Search for the cell housing the specified text and yield its (X, Y) center coordinate. 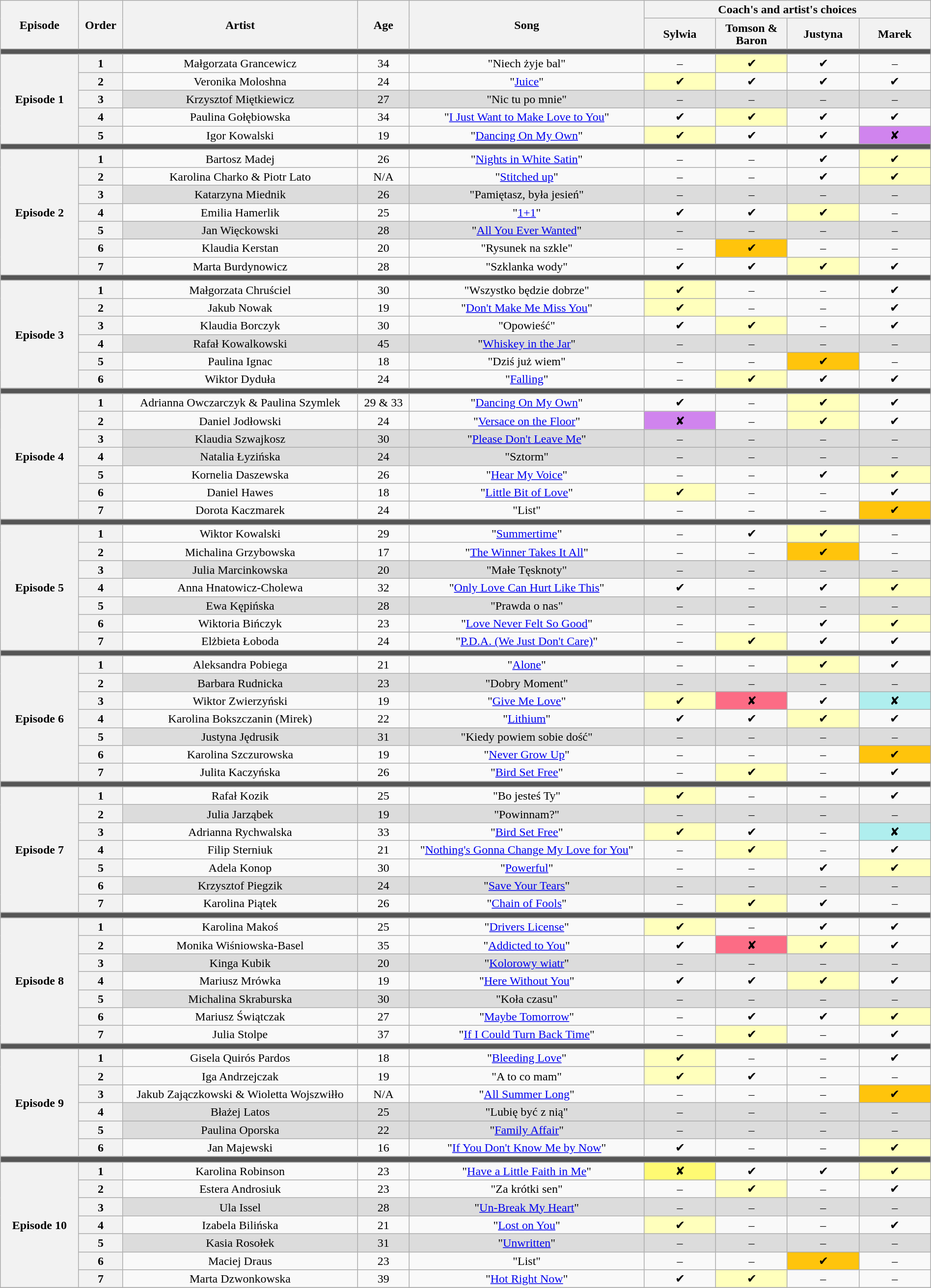
"Sztorm" (527, 456)
"Powerful" (527, 868)
"Juice" (527, 81)
"P.D.A. (We Just Don't Care)" (527, 641)
"Have a Little Faith in Me" (527, 1171)
"Za krótki sen" (527, 1189)
Krzysztof Piegzik (240, 885)
"All You Ever Wanted" (527, 231)
Ewa Kępińska (240, 606)
Izabela Bilińska (240, 1225)
Episode 7 (39, 850)
"Love Never Felt So Good" (527, 623)
Rafał Kowalkowski (240, 344)
"Hot Right Now" (527, 1279)
Gisela Quirós Pardos (240, 1058)
Episode 6 (39, 719)
Tomson & Baron (751, 33)
"Dobry Moment" (527, 682)
"Here Without You" (527, 981)
Wiktor Zwierzyński (240, 701)
Karolina Robinson (240, 1171)
"Family Affair" (527, 1130)
"Rysunek na szkle" (527, 248)
"Whiskey in the Jar" (527, 344)
Karolina Makoś (240, 927)
Daniel Hawes (240, 493)
Episode 1 (39, 99)
"Only Love Can Hurt Like This" (527, 587)
Krzysztof Miętkiewicz (240, 99)
"Unwritten" (527, 1243)
"Dziś już wiem" (527, 361)
"Addicted to You" (527, 944)
Jan Majewski (240, 1148)
"Wszystko będzie dobrze" (527, 290)
Paulina Gołębiowska (240, 117)
"All Summer Long" (527, 1094)
"Maybe Tomorrow" (527, 1017)
Wiktor Dyduła (240, 379)
Karolina Charko & Piotr Lato (240, 177)
Jan Więckowski (240, 231)
Julita Kaczyńska (240, 773)
Estera Androsiuk (240, 1189)
Episode 8 (39, 981)
Katarzyna Miednik (240, 194)
Justyna (823, 33)
Aleksandra Pobiega (240, 665)
Iga Andrzejczak (240, 1076)
Klaudia Kerstan (240, 248)
Marta Burdynowicz (240, 266)
Veronika Moloshna (240, 81)
Kornelia Daszewska (240, 474)
Wiktoria Bińczyk (240, 623)
Klaudia Szwajkosz (240, 439)
"Stitched up" (527, 177)
Karolina Szczurowska (240, 755)
"Lithium" (527, 719)
Igor Kowalski (240, 135)
Julia Jarząbek (240, 814)
Natalia Łyzińska (240, 456)
Julia Marcinkowska (240, 569)
"Hear My Voice" (527, 474)
Michalina Skraburska (240, 998)
"Niech żyje bal" (527, 63)
Rafał Kozik (240, 796)
32 (383, 587)
Barbara Rudnicka (240, 682)
Adela Konop (240, 868)
"Don't Make Me Miss You" (527, 307)
"Kiedy powiem sobie dość" (527, 736)
Ula Issel (240, 1207)
Episode 2 (39, 212)
Adrianna Owczarczyk & Paulina Szymlek (240, 402)
Adrianna Rychwalska (240, 832)
Anna Hnatowicz-Cholewa (240, 587)
"I Just Want to Make Love to You" (527, 117)
Klaudia Borczyk (240, 325)
Episode 3 (39, 334)
"1+1" (527, 212)
Mariusz Świątczak (240, 1017)
Mariusz Mrówka (240, 981)
Sylwia (680, 33)
Kasia Rosołek (240, 1243)
Karolina Bokszczanin (Mirek) (240, 719)
"Opowieść" (527, 325)
"Szklanka wody" (527, 266)
Episode 4 (39, 456)
Justyna Jędrusik (240, 736)
"Chain of Fools" (527, 903)
Jakub Nowak (240, 307)
Emilia Hamerlik (240, 212)
Michalina Grzybowska (240, 552)
Song (527, 25)
Marek (895, 33)
"Please Don't Leave Me" (527, 439)
Filip Sterniuk (240, 849)
"Koła czasu" (527, 998)
"A to co mam" (527, 1076)
33 (383, 832)
Paulina Ignac (240, 361)
"If I Could Turn Back Time" (527, 1035)
"Un-Break My Heart" (527, 1207)
"Nights in White Satin" (527, 158)
Karolina Piątek (240, 903)
Małgorzata Chruściel (240, 290)
Jakub Zajączkowski & Wioletta Wojszwiłło (240, 1094)
Elżbieta Łoboda (240, 641)
Artist (240, 25)
Episode 10 (39, 1225)
"Give Me Love" (527, 701)
Błażej Latos (240, 1111)
Julia Stolpe (240, 1035)
29 & 33 (383, 402)
Order (101, 25)
"Prawda o nas" (527, 606)
"Lubię być z nią" (527, 1111)
Age (383, 25)
"If You Don't Know Me by Now" (527, 1148)
Monika Wiśniowska-Basel (240, 944)
37 (383, 1035)
Daniel Jodłowski (240, 420)
"Summertime" (527, 534)
Bartosz Madej (240, 158)
"Drivers License" (527, 927)
Małgorzata Grancewicz (240, 63)
45 (383, 344)
"Bleeding Love" (527, 1058)
"Little Bit of Love" (527, 493)
"Kolorowy wiatr" (527, 963)
"Falling" (527, 379)
Maciej Draus (240, 1261)
17 (383, 552)
Episode (39, 25)
16 (383, 1148)
Dorota Kaczmarek (240, 510)
"Never Grow Up" (527, 755)
Coach's and artist's choices (787, 10)
"Bo jesteś Ty" (527, 796)
Marta Dzwonkowska (240, 1279)
"Versace on the Floor" (527, 420)
"Save Your Tears" (527, 885)
Episode 9 (39, 1102)
39 (383, 1279)
"Nothing's Gonna Change My Love for You" (527, 849)
"The Winner Takes It All" (527, 552)
Wiktor Kowalski (240, 534)
"Małe Tęsknoty" (527, 569)
"Powinnam?" (527, 814)
"Lost on You" (527, 1225)
"Nic tu po mnie" (527, 99)
Kinga Kubik (240, 963)
Paulina Oporska (240, 1130)
"Pamiętasz, była jesień" (527, 194)
29 (383, 534)
35 (383, 944)
"Alone" (527, 665)
Episode 5 (39, 588)
